For the text-containing cell, return its midpoint in [x, y] coordinate format. 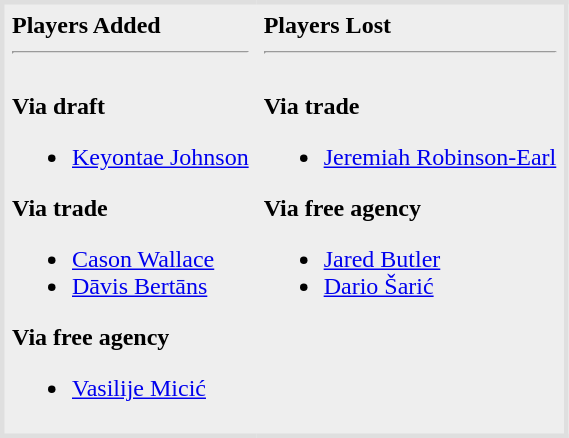
Players Added Via draftKeyontae JohnsonVia tradeCason WallaceDāvis BertānsVia free agencyVasilije Micić [129, 219]
Players Lost Via tradeJeremiah Robinson-EarlVia free agencyJared ButlerDario Šarić [411, 219]
